From the cell containing the given text, extract its center point as [x, y] coordinate. 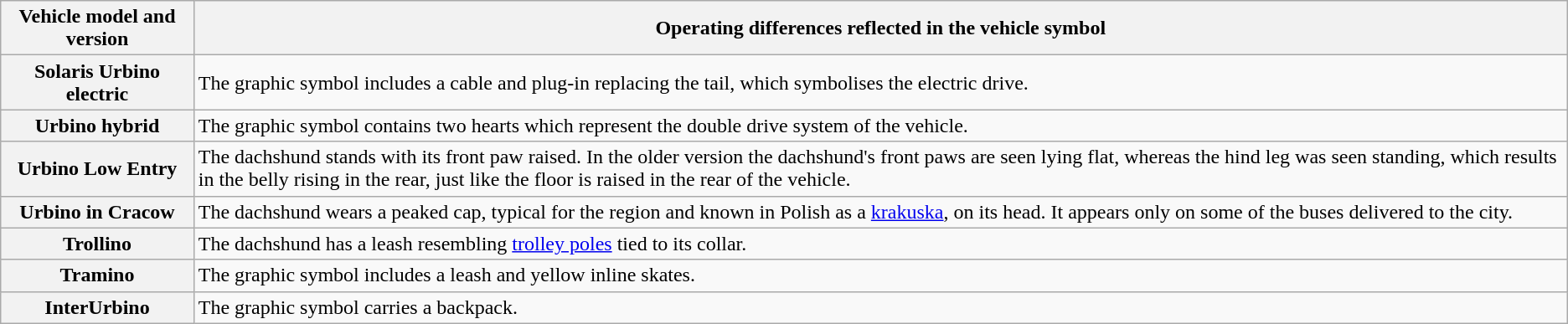
The graphic symbol includes a leash and yellow inline skates. [880, 275]
Urbino hybrid [97, 126]
Urbino in Cracow [97, 212]
Trollino [97, 244]
InterUrbino [97, 307]
Operating differences reflected in the vehicle symbol [880, 28]
The graphic symbol carries a backpack. [880, 307]
Tramino [97, 275]
The graphic symbol includes a cable and plug-in replacing the tail, which symbolises the electric drive. [880, 82]
Solaris Urbino electric [97, 82]
Urbino Low Entry [97, 169]
The graphic symbol contains two hearts which represent the double drive system of the vehicle. [880, 126]
The dachshund has a leash resembling trolley poles tied to its collar. [880, 244]
Vehicle model and version [97, 28]
